Return the [x, y] coordinate for the center point of the cell that contains the specified text.  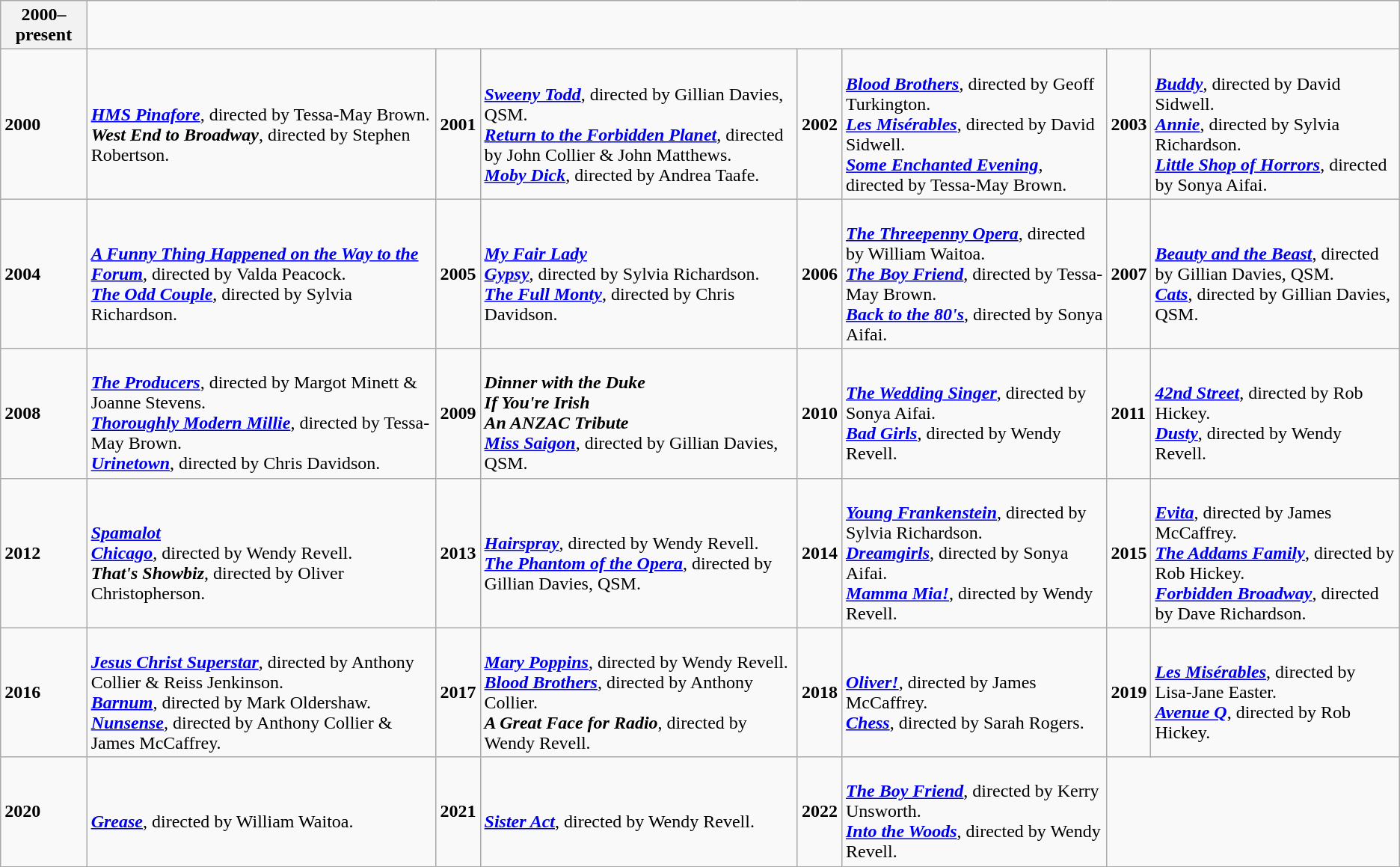
2004 [43, 274]
Buddy, directed by David Sidwell. Annie, directed by Sylvia Richardson. Little Shop of Horrors, directed by Sonya Aifai. [1275, 124]
HMS Pinafore, directed by Tessa-May Brown. West End to Broadway, directed by Stephen Robertson. [262, 124]
Grease, directed by William Waitoa. [262, 812]
Hairspray, directed by Wendy Revell. The Phantom of the Opera, directed by Gillian Davies, QSM. [639, 553]
2000–present [43, 25]
The Wedding Singer, directed by Sonya Aifai. Bad Girls, directed by Wendy Revell. [974, 413]
2013 [458, 553]
Dinner with the Duke If You're Irish An ANZAC Tribute Miss Saigon, directed by Gillian Davies, QSM. [639, 413]
Oliver!, directed by James McCaffrey. Chess, directed by Sarah Rogers. [974, 693]
2018 [820, 693]
2009 [458, 413]
2005 [458, 274]
The Threepenny Opera, directed by William Waitoa. The Boy Friend, directed by Tessa-May Brown. Back to the 80's, directed by Sonya Aifai. [974, 274]
2000 [43, 124]
Blood Brothers, directed by Geoff Turkington. Les Misérables, directed by David Sidwell. Some Enchanted Evening, directed by Tessa-May Brown. [974, 124]
2007 [1129, 274]
2003 [1129, 124]
The Boy Friend, directed by Kerry Unsworth. Into the Woods, directed by Wendy Revell. [974, 812]
2006 [820, 274]
2019 [1129, 693]
Evita, directed by James McCaffrey. The Addams Family, directed by Rob Hickey. Forbidden Broadway, directed by Dave Richardson. [1275, 553]
Spamalot Chicago, directed by Wendy Revell. That's Showbiz, directed by Oliver Christopherson. [262, 553]
Young Frankenstein, directed by Sylvia Richardson. Dreamgirls, directed by Sonya Aifai. Mamma Mia!, directed by Wendy Revell. [974, 553]
Mary Poppins, directed by Wendy Revell. Blood Brothers, directed by Anthony Collier. A Great Face for Radio, directed by Wendy Revell. [639, 693]
Les Misérables, directed by Lisa-Jane Easter. Avenue Q, directed by Rob Hickey. [1275, 693]
2012 [43, 553]
2020 [43, 812]
42nd Street, directed by Rob Hickey. Dusty, directed by Wendy Revell. [1275, 413]
2011 [1129, 413]
2010 [820, 413]
2015 [1129, 553]
My Fair Lady Gypsy, directed by Sylvia Richardson. The Full Monty, directed by Chris Davidson. [639, 274]
Sister Act, directed by Wendy Revell. [639, 812]
2017 [458, 693]
Beauty and the Beast, directed by Gillian Davies, QSM. Cats, directed by Gillian Davies, QSM. [1275, 274]
2002 [820, 124]
2022 [820, 812]
A Funny Thing Happened on the Way to the Forum, directed by Valda Peacock. The Odd Couple, directed by Sylvia Richardson. [262, 274]
2021 [458, 812]
2001 [458, 124]
2016 [43, 693]
2008 [43, 413]
2014 [820, 553]
